Capture the cell that displays the provided text and extract its [X, Y] central coordinate. 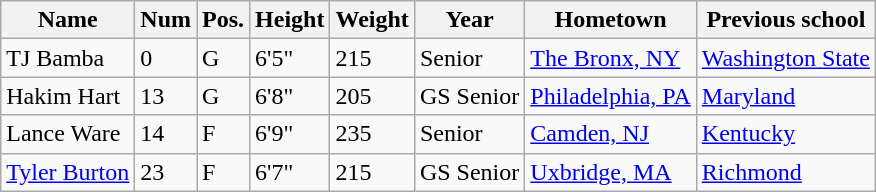
13 [166, 96]
Washington State [786, 58]
The Bronx, NY [611, 58]
Uxbridge, MA [611, 172]
Kentucky [786, 134]
Maryland [786, 96]
Richmond [786, 172]
235 [372, 134]
Philadelphia, PA [611, 96]
6'8" [290, 96]
Weight [372, 20]
6'7" [290, 172]
Pos. [224, 20]
6'5" [290, 58]
Camden, NJ [611, 134]
Previous school [786, 20]
0 [166, 58]
Tyler Burton [68, 172]
Hakim Hart [68, 96]
23 [166, 172]
Lance Ware [68, 134]
Height [290, 20]
14 [166, 134]
Num [166, 20]
205 [372, 96]
Year [469, 20]
Hometown [611, 20]
6'9" [290, 134]
TJ Bamba [68, 58]
Name [68, 20]
